Scan for the cell matching the given text and deliver its [x, y] coordinate at center. 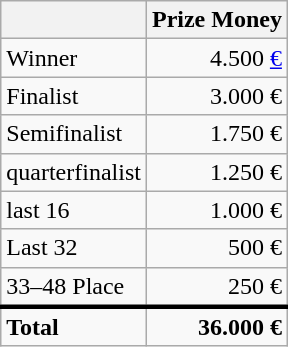
3.000 € [216, 96]
Winner [74, 58]
33–48 Place [74, 287]
Semifinalist [74, 134]
Finalist [74, 96]
500 € [216, 248]
last 16 [74, 210]
Total [74, 327]
1.000 € [216, 210]
4.500 € [216, 58]
Last 32 [74, 248]
36.000 € [216, 327]
250 € [216, 287]
1.250 € [216, 172]
1.750 € [216, 134]
quarterfinalist [74, 172]
Prize Money [216, 20]
